Determine the (X, Y) coordinate at the center of the cell enclosing the given text.  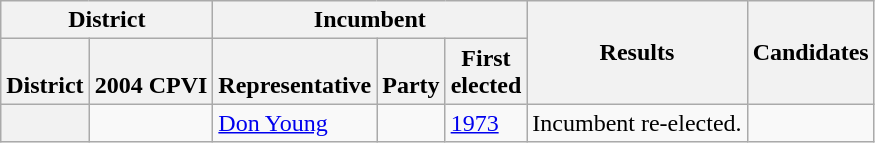
Firstelected (486, 72)
Party (411, 72)
Results (637, 52)
Candidates (810, 52)
Incumbent (370, 20)
Incumbent re-elected. (637, 123)
1973 (486, 123)
2004 CPVI (151, 72)
Representative (295, 72)
Don Young (295, 123)
